Output the (x, y) coordinate of the center of the cell containing the given text.  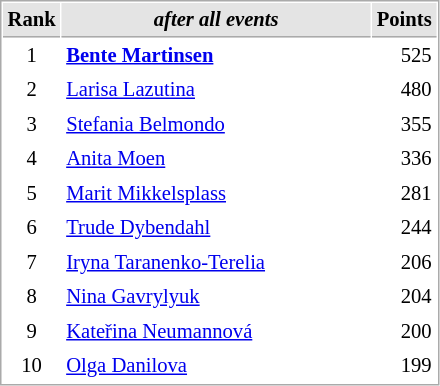
199 (404, 366)
525 (404, 56)
1 (32, 56)
Stefania Belmondo (216, 124)
7 (32, 262)
480 (404, 90)
Bente Martinsen (216, 56)
4 (32, 158)
Points (404, 20)
Rank (32, 20)
355 (404, 124)
after all events (216, 20)
336 (404, 158)
206 (404, 262)
Larisa Lazutina (216, 90)
Anita Moen (216, 158)
9 (32, 332)
281 (404, 194)
8 (32, 296)
Nina Gavrylyuk (216, 296)
200 (404, 332)
5 (32, 194)
204 (404, 296)
10 (32, 366)
Olga Danilova (216, 366)
Marit Mikkelsplass (216, 194)
6 (32, 228)
3 (32, 124)
Iryna Taranenko-Terelia (216, 262)
Trude Dybendahl (216, 228)
2 (32, 90)
Kateřina Neumannová (216, 332)
244 (404, 228)
